Return the [x, y] coordinate for the center point of the cell that contains the specified text.  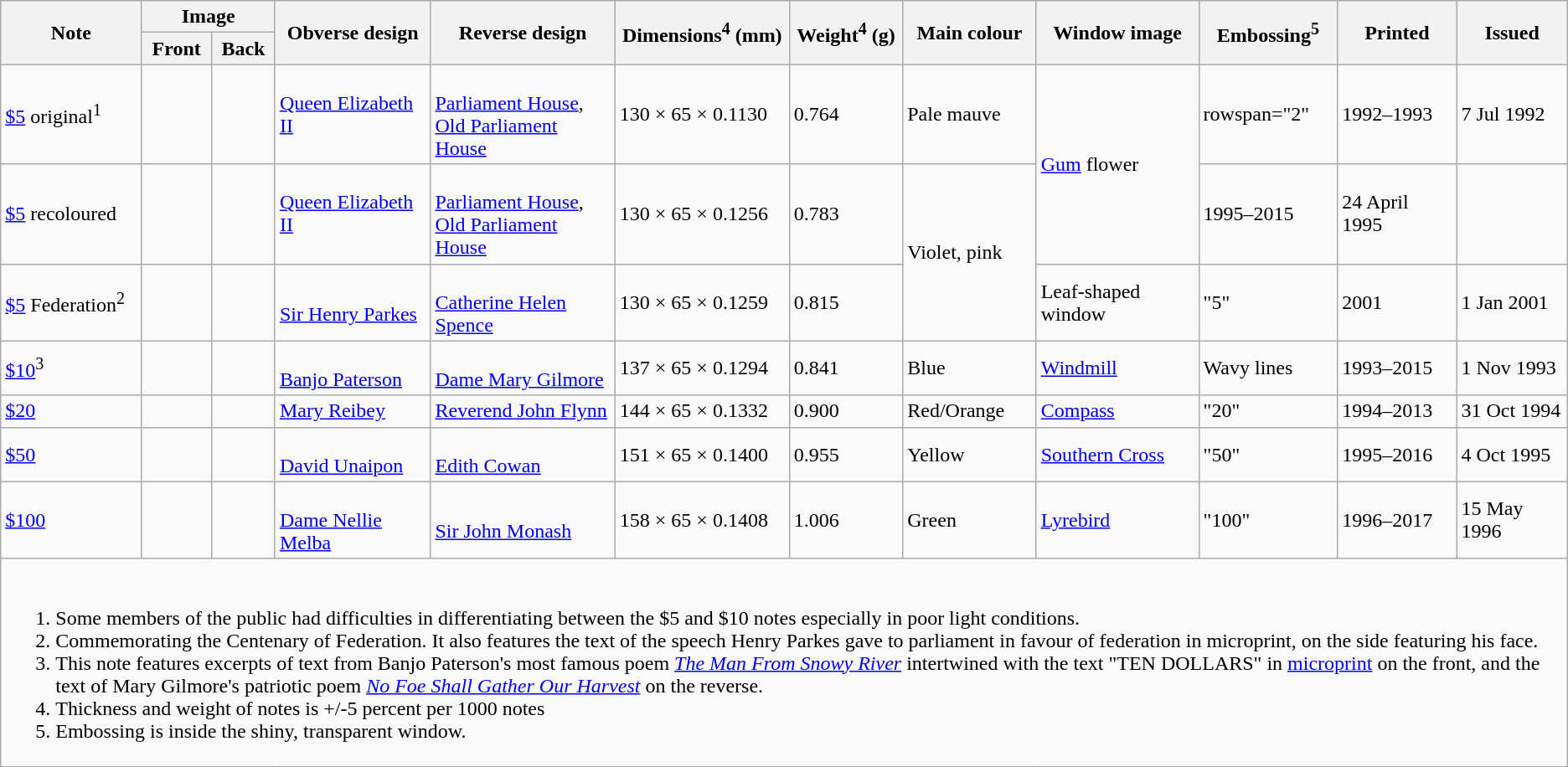
Sir Henry Parkes [353, 302]
Edith Cowan [523, 454]
130 × 65 × 0.1259 [702, 302]
Southern Cross [1117, 454]
144 × 65 × 0.1332 [702, 411]
Dimensions4 (mm) [702, 33]
Lyrebird [1117, 520]
$5 original1 [71, 114]
0.900 [846, 411]
Windmill [1117, 368]
0.783 [846, 214]
"100" [1268, 520]
1995–2016 [1397, 454]
Main colour [970, 33]
15 May 1996 [1512, 520]
$5 recoloured [71, 214]
David Unaipon [353, 454]
1 Nov 1993 [1512, 368]
1996–2017 [1397, 520]
7 Jul 1992 [1512, 114]
0.955 [846, 454]
$20 [71, 411]
31 Oct 1994 [1512, 411]
24 April 1995 [1397, 214]
rowspan="2" [1268, 114]
0.815 [846, 302]
Window image [1117, 33]
Dame Mary Gilmore [523, 368]
1992–1993 [1397, 114]
1994–2013 [1397, 411]
158 × 65 × 0.1408 [702, 520]
Reverse design [523, 33]
4 Oct 1995 [1512, 454]
$100 [71, 520]
$50 [71, 454]
$5 Federation2 [71, 302]
Blue [970, 368]
Violet, pink [970, 253]
2001 [1397, 302]
Embossing5 [1268, 33]
0.764 [846, 114]
Red/Orange [970, 411]
Catherine Helen Spence [523, 302]
Image [208, 17]
Dame Nellie Melba [353, 520]
Compass [1117, 411]
Yellow [970, 454]
130 × 65 × 0.1256 [702, 214]
Note [71, 33]
Sir John Monash [523, 520]
Issued [1512, 33]
1993–2015 [1397, 368]
"20" [1268, 411]
1995–2015 [1268, 214]
Printed [1397, 33]
Weight4 (g) [846, 33]
Banjo Paterson [353, 368]
1.006 [846, 520]
1 Jan 2001 [1512, 302]
Wavy lines [1268, 368]
Front [176, 49]
0.841 [846, 368]
137 × 65 × 0.1294 [702, 368]
"50" [1268, 454]
Obverse design [353, 33]
Gum flower [1117, 164]
Pale mauve [970, 114]
151 × 65 × 0.1400 [702, 454]
130 × 65 × 0.1130 [702, 114]
Reverend John Flynn [523, 411]
Leaf-shaped window [1117, 302]
Green [970, 520]
$103 [71, 368]
Mary Reibey [353, 411]
"5" [1268, 302]
Back [243, 49]
